Provide the [x, y] coordinate of the cell's center where the given text is located.  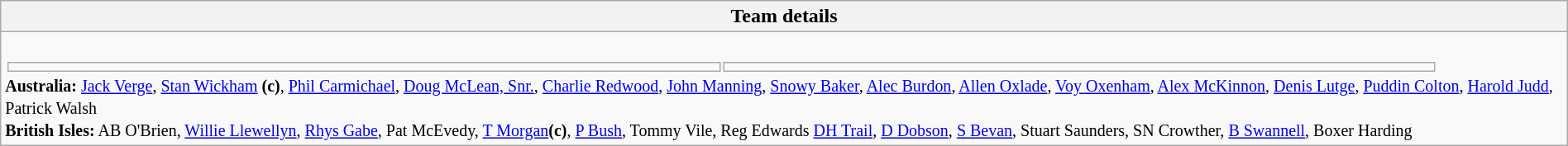
Team details [784, 16]
